Return [X, Y] of the center of cell containing provided text 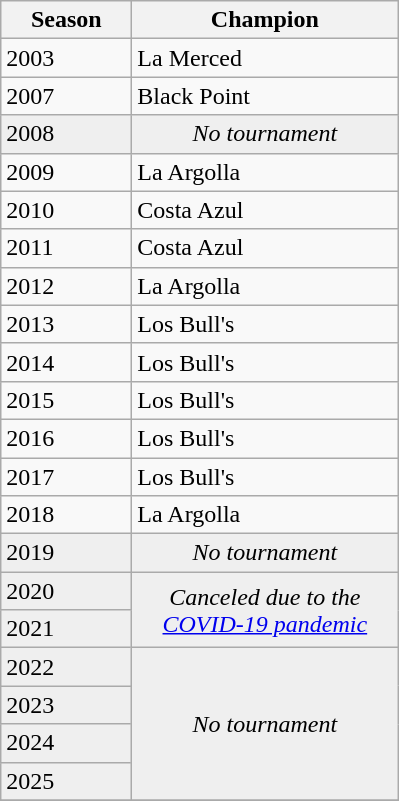
Black Point [265, 96]
2015 [66, 400]
2007 [66, 96]
2020 [66, 591]
La Merced [265, 58]
2014 [66, 362]
2009 [66, 172]
2003 [66, 58]
2011 [66, 248]
2016 [66, 438]
2023 [66, 705]
2024 [66, 743]
Season [66, 20]
2012 [66, 286]
2008 [66, 134]
2025 [66, 781]
2019 [66, 553]
2010 [66, 210]
2021 [66, 629]
2022 [66, 667]
Canceled due to the COVID-19 pandemic [265, 610]
Champion [265, 20]
2013 [66, 324]
2018 [66, 515]
2017 [66, 477]
